From the cell containing the given text, extract its center point as [X, Y] coordinate. 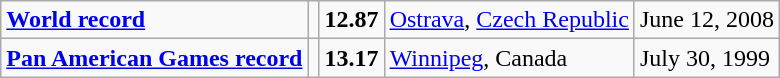
Ostrava, Czech Republic [509, 20]
Pan American Games record [154, 58]
12.87 [352, 20]
June 12, 2008 [706, 20]
World record [154, 20]
13.17 [352, 58]
July 30, 1999 [706, 58]
Winnipeg, Canada [509, 58]
